Detect which cell encompasses the target text, then output its [x, y] center coordinate. 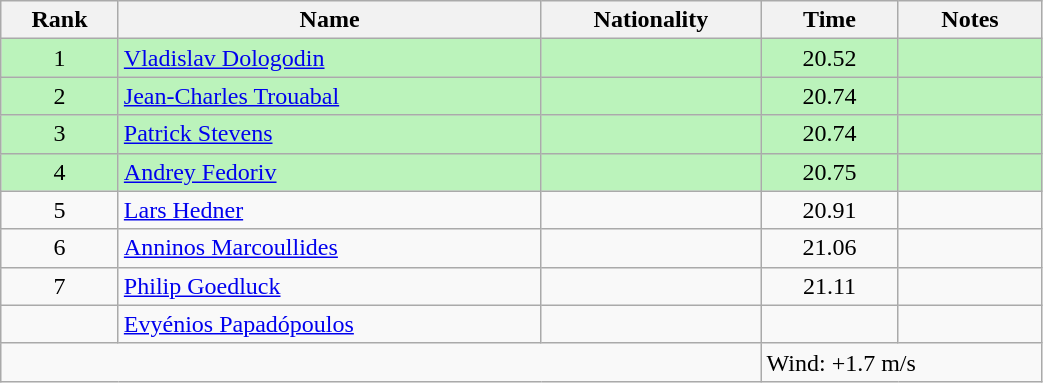
20.52 [830, 58]
20.91 [830, 210]
Wind: +1.7 m/s [902, 362]
Patrick Stevens [329, 134]
2 [60, 96]
Rank [60, 20]
21.06 [830, 248]
21.11 [830, 286]
5 [60, 210]
3 [60, 134]
Nationality [651, 20]
Notes [970, 20]
6 [60, 248]
7 [60, 286]
Time [830, 20]
Evyénios Papadópoulos [329, 324]
Andrey Fedoriv [329, 172]
4 [60, 172]
Jean-Charles Trouabal [329, 96]
Vladislav Dologodin [329, 58]
Philip Goedluck [329, 286]
1 [60, 58]
Lars Hedner [329, 210]
Anninos Marcoullides [329, 248]
20.75 [830, 172]
Name [329, 20]
